Scan for the cell matching the given text and deliver its (X, Y) coordinate at center. 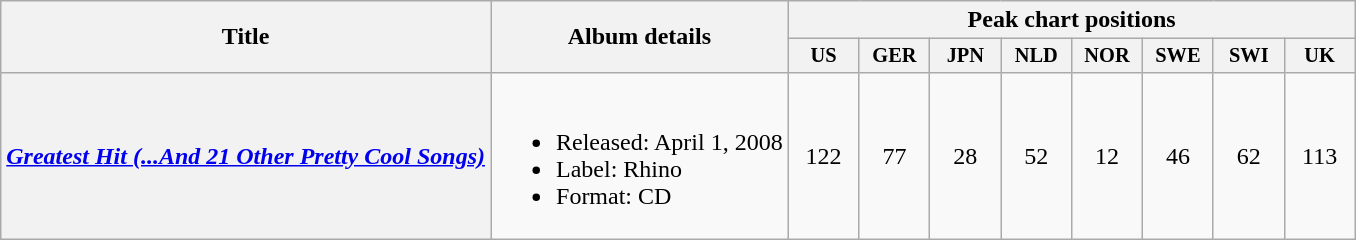
NLD (1036, 56)
28 (966, 156)
52 (1036, 156)
113 (1320, 156)
GER (894, 56)
77 (894, 156)
122 (824, 156)
Released: April 1, 2008Label: RhinoFormat: CD (639, 156)
Greatest Hit (...And 21 Other Pretty Cool Songs) (246, 156)
SWI (1248, 56)
UK (1320, 56)
Peak chart positions (1072, 20)
46 (1178, 156)
US (824, 56)
12 (1108, 156)
NOR (1108, 56)
Album details (639, 37)
Title (246, 37)
SWE (1178, 56)
JPN (966, 56)
62 (1248, 156)
